Return (X, Y) of the center of cell containing provided text 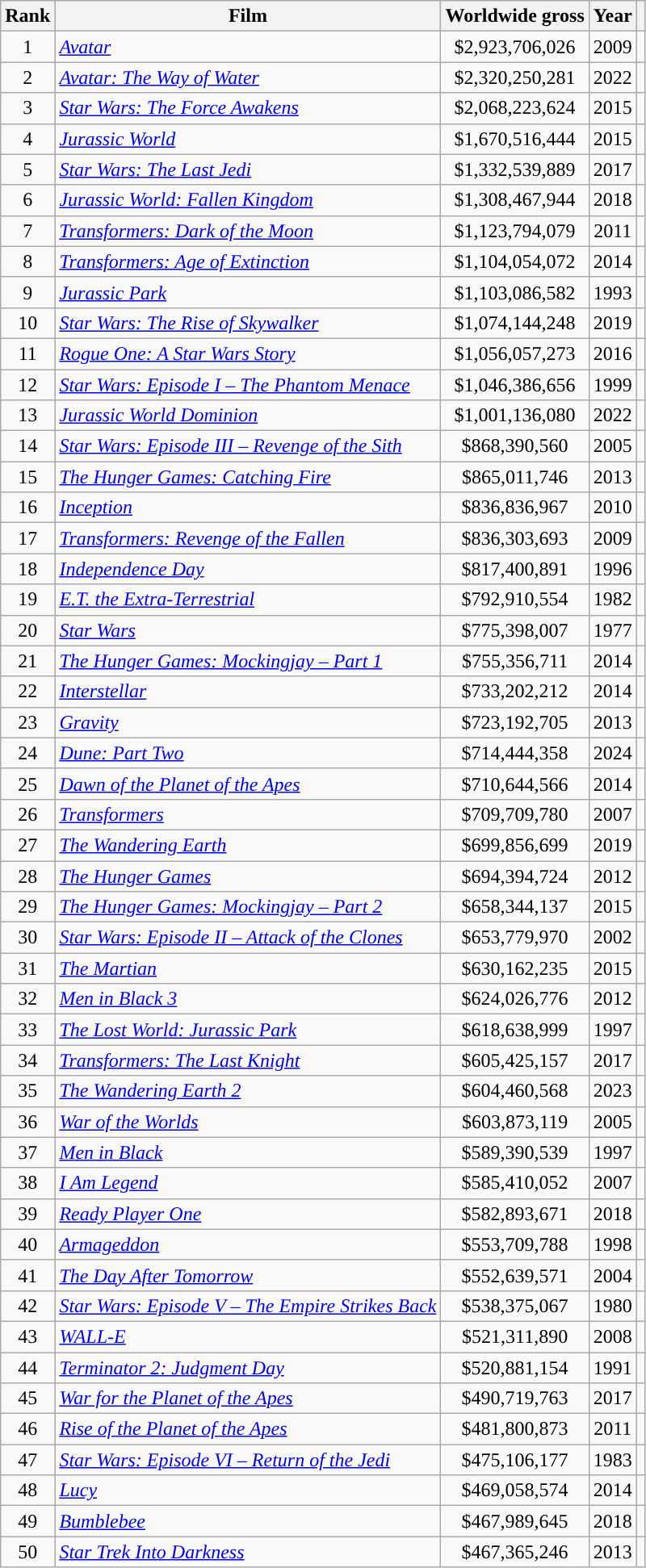
$1,046,386,656 (515, 385)
$1,056,057,273 (515, 353)
21 (27, 661)
$653,779,970 (515, 938)
13 (27, 416)
2024 (612, 753)
48 (27, 1491)
$618,638,999 (515, 1030)
Jurassic World: Fallen Kingdom (248, 200)
$467,365,246 (515, 1552)
9 (27, 292)
2 (27, 77)
$552,639,571 (515, 1275)
$755,356,711 (515, 661)
Men in Black 3 (248, 999)
Film (248, 16)
The Lost World: Jurassic Park (248, 1030)
$1,104,054,072 (515, 261)
$553,709,788 (515, 1244)
Star Trek Into Darkness (248, 1552)
15 (27, 477)
26 (27, 814)
19 (27, 600)
$836,303,693 (515, 538)
The Wandering Earth 2 (248, 1091)
$709,709,780 (515, 814)
The Hunger Games: Catching Fire (248, 477)
1991 (612, 1368)
7 (27, 231)
36 (27, 1122)
23 (27, 722)
$694,394,724 (515, 876)
Rank (27, 16)
49 (27, 1521)
2023 (612, 1091)
$582,893,671 (515, 1214)
Gravity (248, 722)
Interstellar (248, 692)
$521,311,890 (515, 1336)
1999 (612, 385)
$792,910,554 (515, 600)
Independence Day (248, 569)
Dawn of the Planet of the Apes (248, 784)
Transformers: Revenge of the Fallen (248, 538)
$714,444,358 (515, 753)
22 (27, 692)
Bumblebee (248, 1521)
The Day After Tomorrow (248, 1275)
The Hunger Games: Mockingjay – Part 1 (248, 661)
5 (27, 169)
20 (27, 630)
17 (27, 538)
Rogue One: A Star Wars Story (248, 353)
46 (27, 1429)
Transformers: The Last Knight (248, 1060)
Ready Player One (248, 1214)
32 (27, 999)
12 (27, 385)
War for the Planet of the Apes (248, 1399)
$603,873,119 (515, 1122)
Armageddon (248, 1244)
$1,001,136,080 (515, 416)
Rise of the Planet of the Apes (248, 1429)
Jurassic World (248, 139)
1993 (612, 292)
38 (27, 1183)
$699,856,699 (515, 845)
$604,460,568 (515, 1091)
Inception (248, 508)
10 (27, 323)
Star Wars: Episode III – Revenge of the Sith (248, 446)
25 (27, 784)
E.T. the Extra-Terrestrial (248, 600)
Avatar (248, 47)
1 (27, 47)
$1,670,516,444 (515, 139)
$490,719,763 (515, 1399)
WALL-E (248, 1336)
Star Wars: Episode II – Attack of the Clones (248, 938)
Jurassic World Dominion (248, 416)
3 (27, 108)
$589,390,539 (515, 1152)
$658,344,137 (515, 907)
Jurassic Park (248, 292)
$585,410,052 (515, 1183)
$1,123,794,079 (515, 231)
$1,103,086,582 (515, 292)
$733,202,212 (515, 692)
$723,192,705 (515, 722)
1980 (612, 1306)
43 (27, 1336)
$467,989,645 (515, 1521)
Star Wars: The Rise of Skywalker (248, 323)
$2,923,706,026 (515, 47)
6 (27, 200)
18 (27, 569)
Star Wars: The Force Awakens (248, 108)
16 (27, 508)
11 (27, 353)
$836,836,967 (515, 508)
42 (27, 1306)
2002 (612, 938)
1996 (612, 569)
37 (27, 1152)
2004 (612, 1275)
Men in Black (248, 1152)
Star Wars: Episode V – The Empire Strikes Back (248, 1306)
$538,375,067 (515, 1306)
Terminator 2: Judgment Day (248, 1368)
1982 (612, 600)
2010 (612, 508)
8 (27, 261)
27 (27, 845)
50 (27, 1552)
$775,398,007 (515, 630)
The Martian (248, 968)
Year (612, 16)
War of the Worlds (248, 1122)
1977 (612, 630)
14 (27, 446)
Star Wars (248, 630)
$2,068,223,624 (515, 108)
$710,644,566 (515, 784)
$605,425,157 (515, 1060)
45 (27, 1399)
$1,332,539,889 (515, 169)
29 (27, 907)
41 (27, 1275)
$1,074,144,248 (515, 323)
$2,320,250,281 (515, 77)
47 (27, 1460)
$475,106,177 (515, 1460)
2008 (612, 1336)
Dune: Part Two (248, 753)
24 (27, 753)
28 (27, 876)
33 (27, 1030)
Transformers: Dark of the Moon (248, 231)
31 (27, 968)
44 (27, 1368)
$520,881,154 (515, 1368)
$624,026,776 (515, 999)
I Am Legend (248, 1183)
40 (27, 1244)
35 (27, 1091)
Star Wars: Episode I – The Phantom Menace (248, 385)
$868,390,560 (515, 446)
The Wandering Earth (248, 845)
Transformers (248, 814)
The Hunger Games (248, 876)
1983 (612, 1460)
4 (27, 139)
Worldwide gross (515, 16)
$481,800,873 (515, 1429)
39 (27, 1214)
Avatar: The Way of Water (248, 77)
$630,162,235 (515, 968)
Star Wars: Episode VI – Return of the Jedi (248, 1460)
Star Wars: The Last Jedi (248, 169)
34 (27, 1060)
Lucy (248, 1491)
2016 (612, 353)
$469,058,574 (515, 1491)
$817,400,891 (515, 569)
1998 (612, 1244)
$865,011,746 (515, 477)
$1,308,467,944 (515, 200)
30 (27, 938)
The Hunger Games: Mockingjay – Part 2 (248, 907)
Transformers: Age of Extinction (248, 261)
